Determine the [x, y] coordinate at the center of the cell enclosing the given text.  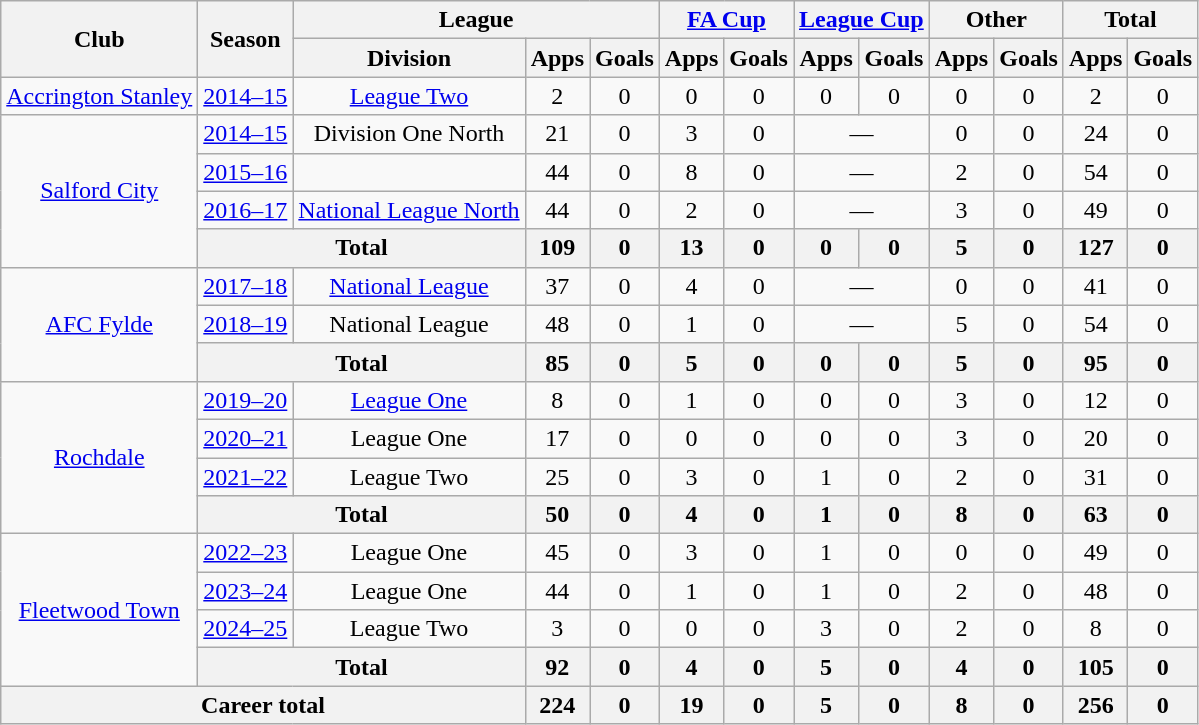
24 [1095, 134]
37 [557, 286]
95 [1095, 362]
2024–25 [246, 629]
2016–17 [246, 210]
Club [100, 39]
AFC Fylde [100, 324]
109 [557, 248]
Rochdale [100, 457]
224 [557, 705]
13 [691, 248]
FA Cup [726, 20]
19 [691, 705]
50 [557, 515]
2015–16 [246, 172]
85 [557, 362]
Accrington Stanley [100, 96]
63 [1095, 515]
31 [1095, 477]
127 [1095, 248]
Other [996, 20]
92 [557, 667]
20 [1095, 438]
Career total [263, 705]
Season [246, 39]
League Cup [862, 20]
105 [1095, 667]
2017–18 [246, 286]
45 [557, 553]
League [476, 20]
National League North [409, 210]
256 [1095, 705]
2020–21 [246, 438]
2019–20 [246, 400]
Division [409, 58]
2018–19 [246, 324]
41 [1095, 286]
12 [1095, 400]
25 [557, 477]
17 [557, 438]
Salford City [100, 191]
Fleetwood Town [100, 610]
2021–22 [246, 477]
21 [557, 134]
2022–23 [246, 553]
Division One North [409, 134]
2023–24 [246, 591]
